Output the (x, y) coordinate of the center of the cell containing the given text.  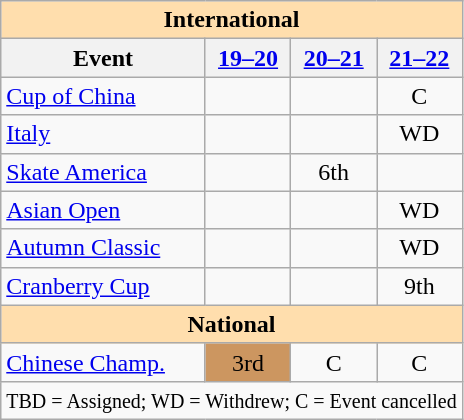
Cranberry Cup (104, 286)
6th (334, 172)
Skate America (104, 172)
TBD = Assigned; WD = Withdrew; C = Event cancelled (232, 400)
21–22 (419, 58)
Autumn Classic (104, 248)
Italy (104, 134)
20–21 (334, 58)
Cup of China (104, 96)
Event (104, 58)
International (232, 20)
19–20 (248, 58)
9th (419, 286)
Asian Open (104, 210)
3rd (248, 362)
Chinese Champ. (104, 362)
National (232, 324)
